Return the [X, Y] coordinate for the center point of the cell that contains the specified text.  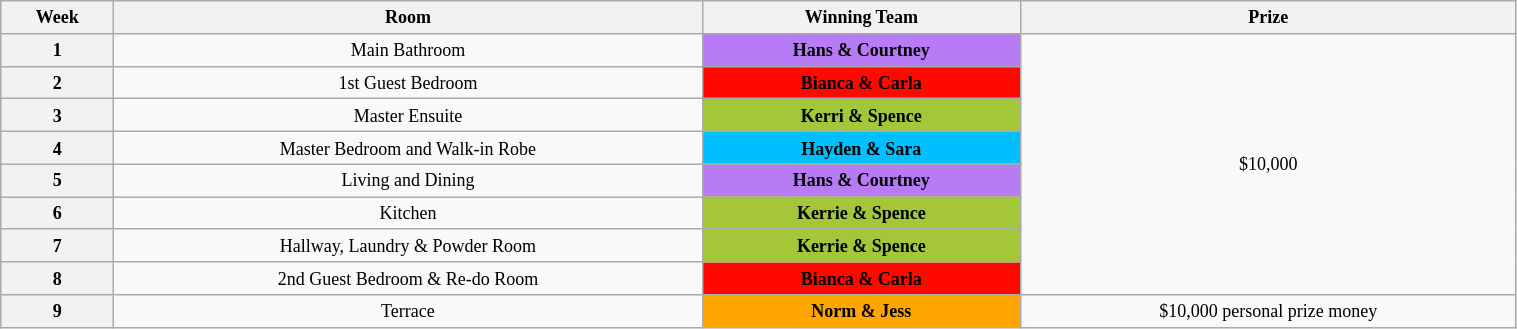
Kitchen [408, 214]
Week [58, 18]
6 [58, 214]
2nd Guest Bedroom & Re-do Room [408, 278]
$10,000 personal prize money [1268, 312]
7 [58, 246]
Main Bathroom [408, 50]
Room [408, 18]
3 [58, 116]
Hayden & Sara [861, 148]
Master Ensuite [408, 116]
$10,000 [1268, 164]
Kerri & Spence [861, 116]
Norm & Jess [861, 312]
8 [58, 278]
Master Bedroom and Walk-in Robe [408, 148]
Living and Dining [408, 180]
Hallway, Laundry & Powder Room [408, 246]
4 [58, 148]
Terrace [408, 312]
Winning Team [861, 18]
Prize [1268, 18]
1 [58, 50]
1st Guest Bedroom [408, 82]
9 [58, 312]
2 [58, 82]
5 [58, 180]
